Locate the cell with the specified text and output its [x, y] center coordinate. 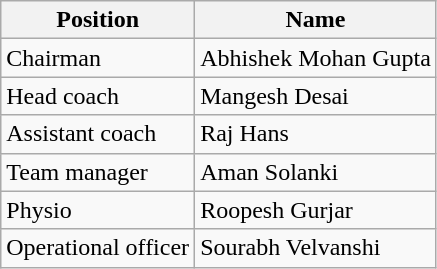
Raj Hans [316, 134]
Aman Solanki [316, 172]
Assistant coach [98, 134]
Mangesh Desai [316, 96]
Sourabh Velvanshi [316, 248]
Head coach [98, 96]
Position [98, 20]
Name [316, 20]
Abhishek Mohan Gupta [316, 58]
Roopesh Gurjar [316, 210]
Operational officer [98, 248]
Team manager [98, 172]
Chairman [98, 58]
Physio [98, 210]
